Output the [x, y] coordinate of the center of the cell containing the given text.  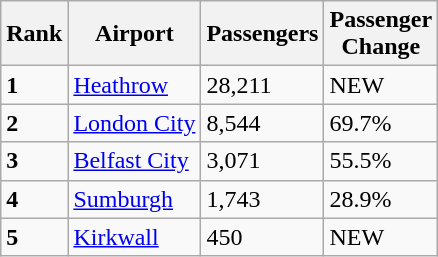
Heathrow [134, 85]
Kirkwall [134, 237]
Passengers [262, 34]
5 [34, 237]
69.7% [381, 123]
55.5% [381, 161]
Airport [134, 34]
28.9% [381, 199]
Belfast City [134, 161]
PassengerChange [381, 34]
1,743 [262, 199]
450 [262, 237]
2 [34, 123]
Rank [34, 34]
1 [34, 85]
8,544 [262, 123]
London City [134, 123]
Sumburgh [134, 199]
4 [34, 199]
3,071 [262, 161]
3 [34, 161]
28,211 [262, 85]
